From the cell containing the given text, extract its center point as [x, y] coordinate. 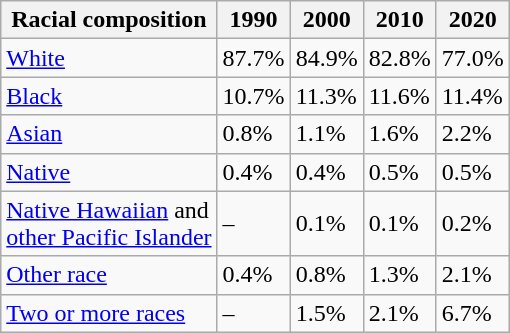
82.8% [400, 58]
6.7% [472, 313]
Racial composition [109, 20]
2010 [400, 20]
10.7% [254, 96]
Asian [109, 134]
2000 [326, 20]
77.0% [472, 58]
1990 [254, 20]
11.4% [472, 96]
11.6% [400, 96]
Native Hawaiian andother Pacific Islander [109, 224]
White [109, 58]
Other race [109, 275]
1.6% [400, 134]
Two or more races [109, 313]
84.9% [326, 58]
1.1% [326, 134]
0.2% [472, 224]
2.2% [472, 134]
87.7% [254, 58]
1.3% [400, 275]
Native [109, 172]
Black [109, 96]
2020 [472, 20]
1.5% [326, 313]
11.3% [326, 96]
